Detect which cell encompasses the target text, then output its (x, y) center coordinate. 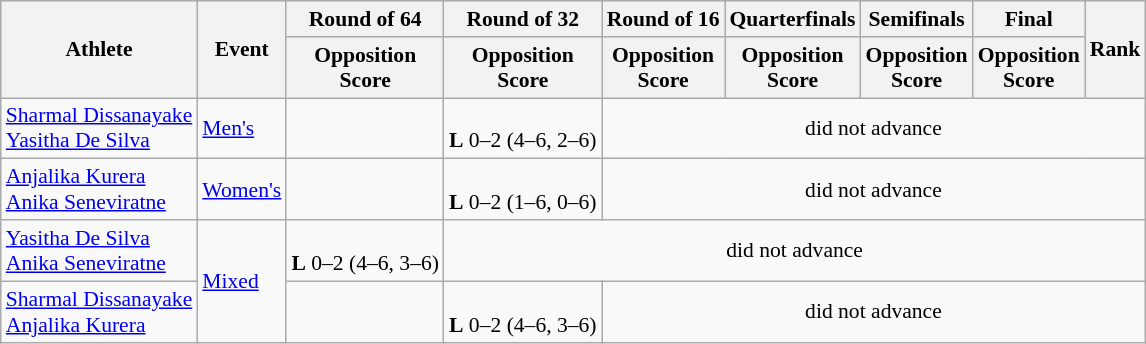
Mixed (242, 281)
Sharmal DissanayakeYasitha De Silva (100, 128)
Event (242, 50)
Round of 64 (365, 19)
Athlete (100, 50)
Round of 32 (523, 19)
Women's (242, 190)
L 0–2 (4–6, 2–6) (523, 128)
Quarterfinals (792, 19)
L 0–2 (1–6, 0–6) (523, 190)
Sharmal DissanayakeAnjalika Kurera (100, 312)
Men's (242, 128)
Round of 16 (664, 19)
Anjalika KureraAnika Seneviratne (100, 190)
Yasitha De SilvaAnika Seneviratne (100, 250)
Rank (1116, 50)
Final (1029, 19)
Semifinals (917, 19)
